Extract the (x, y) coordinate from the center of the cell holding the provided text.  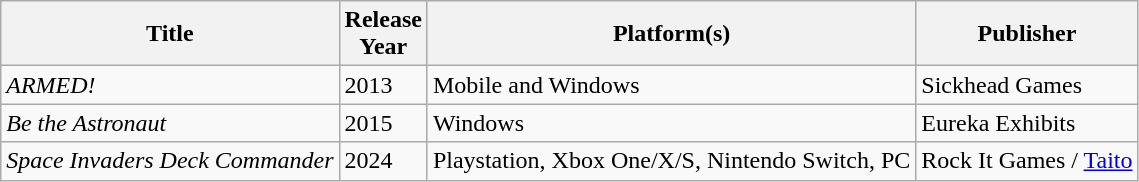
ReleaseYear (383, 34)
ARMED! (170, 85)
2024 (383, 161)
Publisher (1027, 34)
Windows (671, 123)
Sickhead Games (1027, 85)
Space Invaders Deck Commander (170, 161)
Title (170, 34)
2013 (383, 85)
Platform(s) (671, 34)
2015 (383, 123)
Playstation, Xbox One/X/S, Nintendo Switch, PC (671, 161)
Mobile and Windows (671, 85)
Rock It Games / Taito (1027, 161)
Eureka Exhibits (1027, 123)
Be the Astronaut (170, 123)
